Scan for the cell matching the given text and deliver its (x, y) coordinate at center. 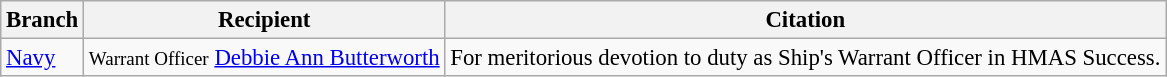
Navy (42, 58)
For meritorious devotion to duty as Ship's Warrant Officer in HMAS Success. (806, 58)
Citation (806, 20)
Warrant Officer Debbie Ann Butterworth (264, 58)
Recipient (264, 20)
Branch (42, 20)
